Locate the cell with the specified text and output its (X, Y) center coordinate. 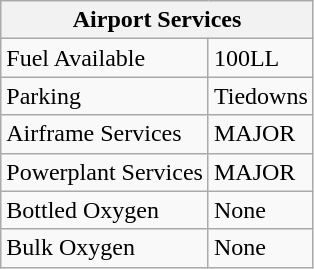
Bottled Oxygen (105, 210)
Tiedowns (260, 96)
Powerplant Services (105, 172)
Parking (105, 96)
Airframe Services (105, 134)
Fuel Available (105, 58)
Airport Services (158, 20)
Bulk Oxygen (105, 248)
100LL (260, 58)
